Return the (X, Y) coordinate for the center point of the cell that contains the specified text.  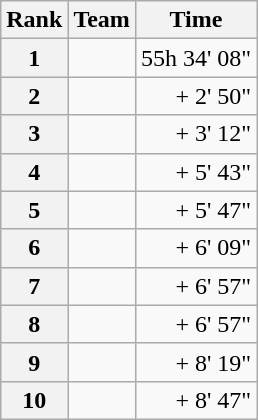
+ 5' 47" (196, 210)
5 (34, 210)
+ 8' 47" (196, 400)
4 (34, 172)
+ 8' 19" (196, 362)
8 (34, 324)
3 (34, 134)
+ 3' 12" (196, 134)
1 (34, 58)
2 (34, 96)
9 (34, 362)
Team (102, 20)
Time (196, 20)
6 (34, 248)
10 (34, 400)
+ 2' 50" (196, 96)
+ 6' 09" (196, 248)
7 (34, 286)
+ 5' 43" (196, 172)
Rank (34, 20)
55h 34' 08" (196, 58)
